Search for the cell housing the specified text and yield its [x, y] center coordinate. 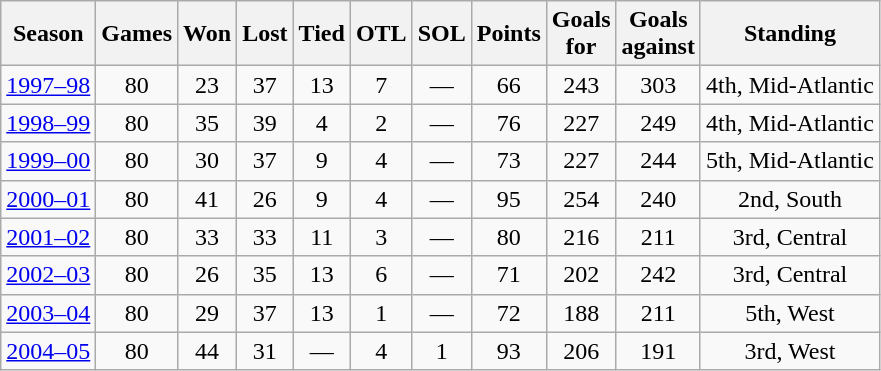
31 [265, 351]
206 [581, 351]
11 [322, 237]
2004–05 [48, 351]
Goalsagainst [658, 34]
216 [581, 237]
202 [581, 275]
1999–00 [48, 161]
3 [381, 237]
Season [48, 34]
191 [658, 351]
6 [381, 275]
30 [208, 161]
41 [208, 199]
2002–03 [48, 275]
71 [508, 275]
Standing [790, 34]
66 [508, 85]
Games [137, 34]
Lost [265, 34]
Won [208, 34]
5th, West [790, 313]
188 [581, 313]
303 [658, 85]
Points [508, 34]
2001–02 [48, 237]
249 [658, 123]
23 [208, 85]
73 [508, 161]
76 [508, 123]
SOL [442, 34]
29 [208, 313]
93 [508, 351]
44 [208, 351]
243 [581, 85]
240 [658, 199]
Goalsfor [581, 34]
OTL [381, 34]
72 [508, 313]
2nd, South [790, 199]
Tied [322, 34]
2000–01 [48, 199]
2 [381, 123]
1998–99 [48, 123]
2003–04 [48, 313]
39 [265, 123]
242 [658, 275]
254 [581, 199]
95 [508, 199]
5th, Mid-Atlantic [790, 161]
244 [658, 161]
7 [381, 85]
3rd, West [790, 351]
1997–98 [48, 85]
